Return [x, y] of the center of cell containing provided text 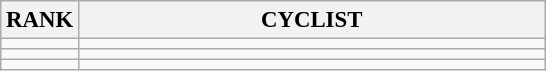
CYCLIST [312, 20]
RANK [40, 20]
